Locate the cell with the specified text and output its [x, y] center coordinate. 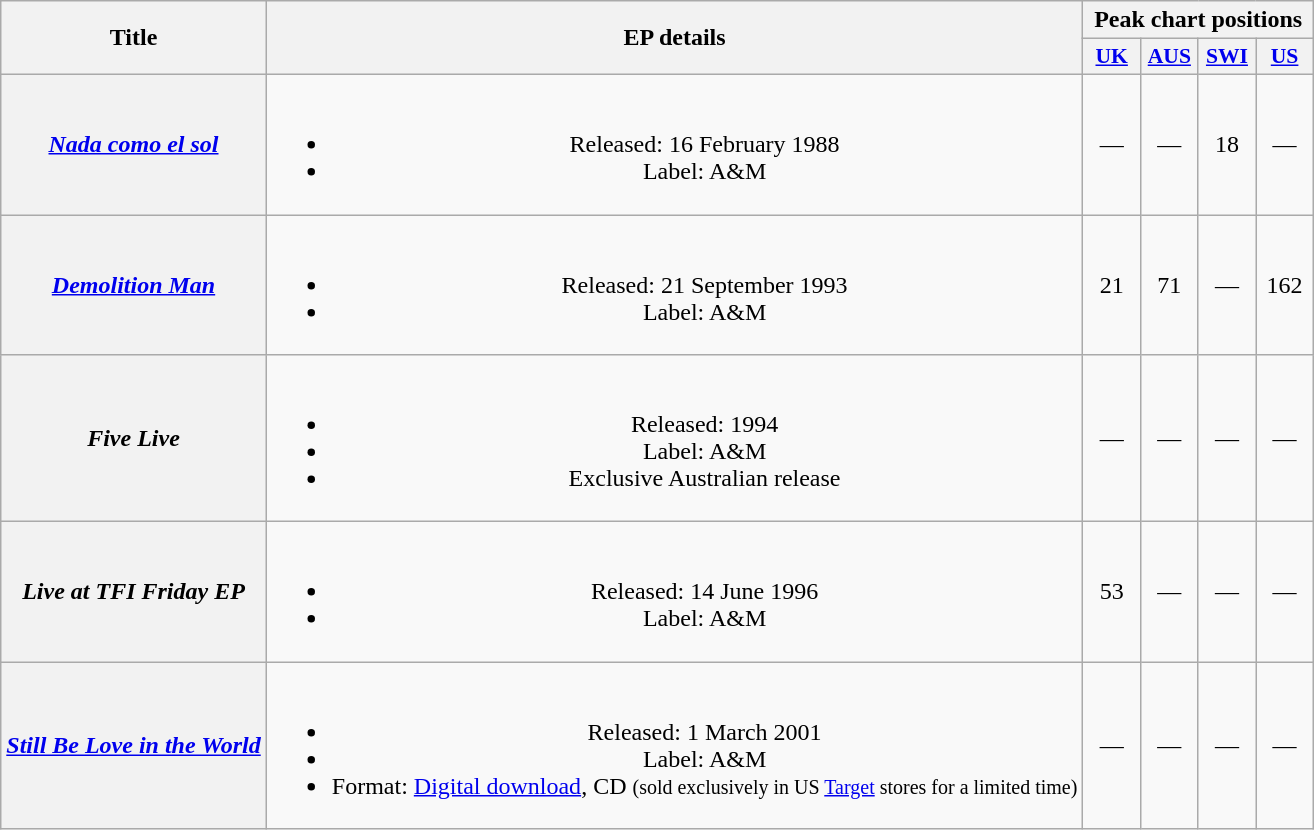
Peak chart positions [1198, 20]
Released: 1994Label: A&MExclusive Australian release [674, 438]
162 [1285, 284]
Released: 1 March 2001Label: A&MFormat: Digital download, CD (sold exclusively in US Target stores for a limited time) [674, 746]
SWI [1227, 57]
Live at TFI Friday EP [134, 592]
AUS [1170, 57]
Demolition Man [134, 284]
Released: 21 September 1993Label: A&M [674, 284]
Released: 14 June 1996Label: A&M [674, 592]
Nada como el sol [134, 144]
Five Live [134, 438]
Title [134, 38]
53 [1112, 592]
Released: 16 February 1988Label: A&M [674, 144]
UK [1112, 57]
21 [1112, 284]
EP details [674, 38]
18 [1227, 144]
Still Be Love in the World [134, 746]
US [1285, 57]
71 [1170, 284]
